Provide the [X, Y] coordinate of the cell's center where the given text is located.  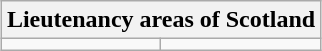
Lieutenancy areas of Scotland [160, 20]
